Provide the [x, y] coordinate of the cell's center where the given text is located.  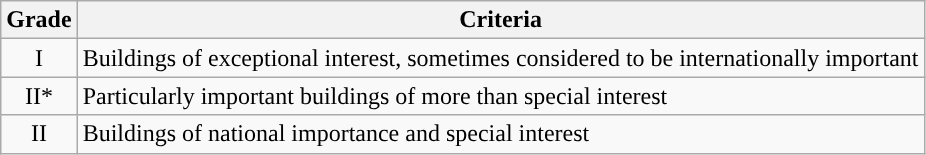
II* [39, 96]
Criteria [500, 20]
I [39, 58]
Buildings of exceptional interest, sometimes considered to be internationally important [500, 58]
Buildings of national importance and special interest [500, 134]
II [39, 134]
Grade [39, 20]
Particularly important buildings of more than special interest [500, 96]
